Return [X, Y] of the center of cell containing provided text 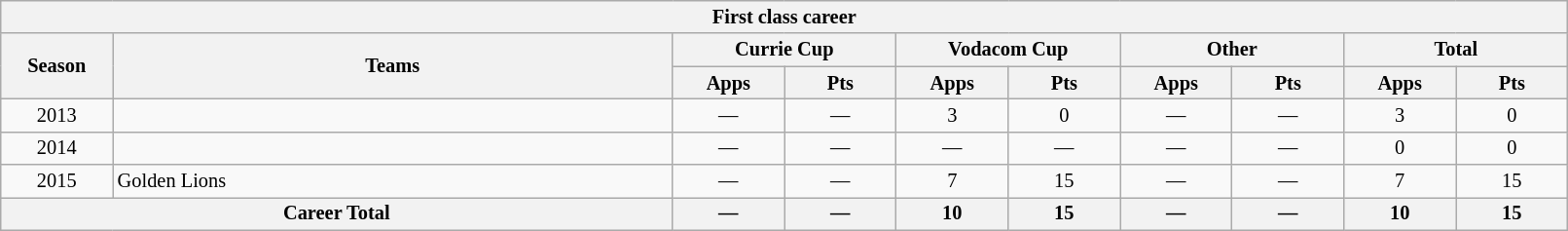
First class career [784, 17]
Total [1456, 50]
Golden Lions [393, 181]
Teams [393, 66]
Season [56, 66]
2015 [56, 181]
Vodacom Cup [1008, 50]
2014 [56, 148]
Other [1232, 50]
Career Total [337, 213]
2013 [56, 115]
Currie Cup [784, 50]
